Pinpoint the cell where the given text exists, returning its [x, y] midpoint coordinate. 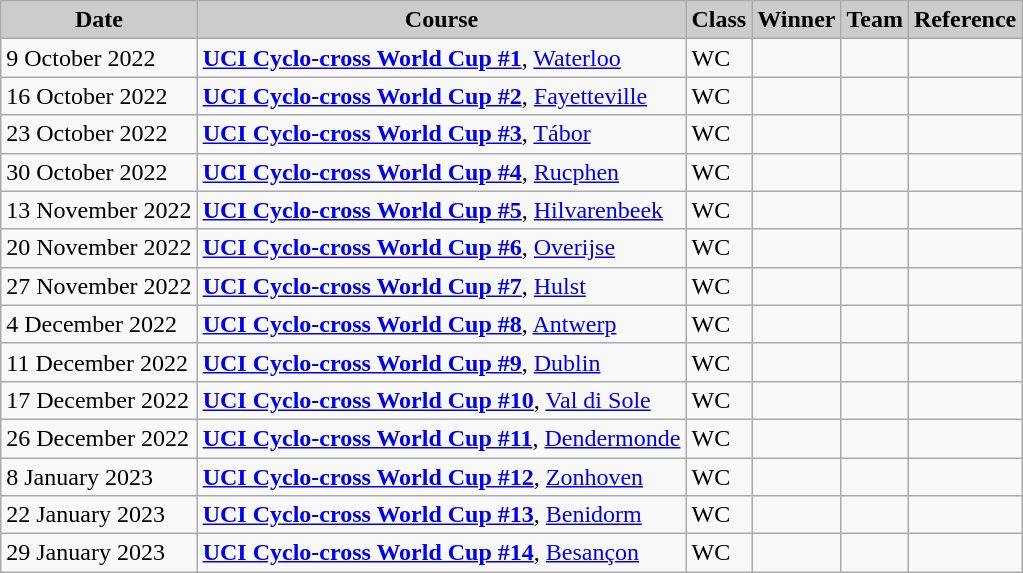
8 January 2023 [99, 477]
4 December 2022 [99, 324]
UCI Cyclo-cross World Cup #10, Val di Sole [442, 400]
UCI Cyclo-cross World Cup #9, Dublin [442, 362]
27 November 2022 [99, 286]
UCI Cyclo-cross World Cup #8, Antwerp [442, 324]
Date [99, 20]
23 October 2022 [99, 134]
13 November 2022 [99, 210]
UCI Cyclo-cross World Cup #1, Waterloo [442, 58]
UCI Cyclo-cross World Cup #4, Rucphen [442, 172]
UCI Cyclo-cross World Cup #14, Besançon [442, 553]
UCI Cyclo-cross World Cup #7, Hulst [442, 286]
9 October 2022 [99, 58]
UCI Cyclo-cross World Cup #6, Overijse [442, 248]
Reference [966, 20]
16 October 2022 [99, 96]
26 December 2022 [99, 438]
22 January 2023 [99, 515]
UCI Cyclo-cross World Cup #2, Fayetteville [442, 96]
UCI Cyclo-cross World Cup #12, Zonhoven [442, 477]
UCI Cyclo-cross World Cup #11, Dendermonde [442, 438]
UCI Cyclo-cross World Cup #3, Tábor [442, 134]
11 December 2022 [99, 362]
Class [719, 20]
Course [442, 20]
Team [875, 20]
20 November 2022 [99, 248]
UCI Cyclo-cross World Cup #5, Hilvarenbeek [442, 210]
Winner [796, 20]
29 January 2023 [99, 553]
UCI Cyclo-cross World Cup #13, Benidorm [442, 515]
30 October 2022 [99, 172]
17 December 2022 [99, 400]
